Search for the cell housing the specified text and yield its [x, y] center coordinate. 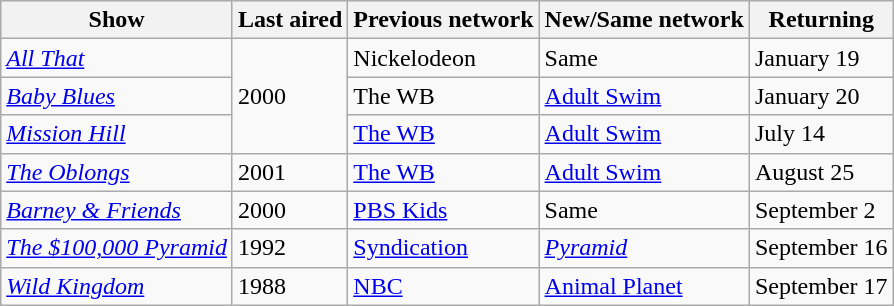
Last aired [290, 20]
September 16 [821, 248]
Returning [821, 20]
The $100,000 Pyramid [117, 248]
1988 [290, 286]
1992 [290, 248]
Mission Hill [117, 134]
January 20 [821, 96]
July 14 [821, 134]
September 2 [821, 210]
Baby Blues [117, 96]
Syndication [444, 248]
Animal Planet [644, 286]
January 19 [821, 58]
2001 [290, 172]
Previous network [444, 20]
The Oblongs [117, 172]
All That [117, 58]
Nickelodeon [444, 58]
Wild Kingdom [117, 286]
September 17 [821, 286]
Barney & Friends [117, 210]
NBC [444, 286]
Pyramid [644, 248]
PBS Kids [444, 210]
New/Same network [644, 20]
August 25 [821, 172]
Show [117, 20]
